Return [x, y] of the center of cell containing provided text 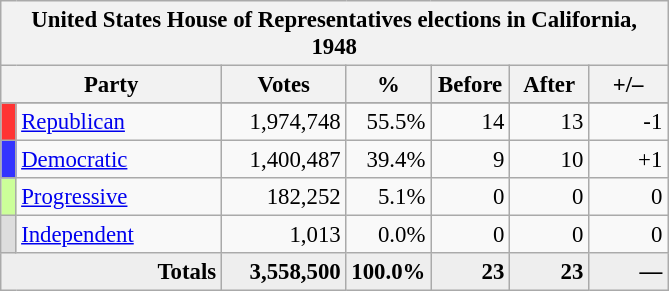
39.4% [388, 160]
5.1% [388, 197]
After [550, 85]
10 [550, 160]
-1 [628, 122]
Before [470, 85]
14 [470, 122]
182,252 [284, 197]
0.0% [388, 235]
% [388, 85]
+1 [628, 160]
United States House of Representatives elections in California, 1948 [334, 34]
9 [470, 160]
Independent [119, 235]
Progressive [119, 197]
13 [550, 122]
+/– [628, 85]
Democratic [119, 160]
55.5% [388, 122]
1,974,748 [284, 122]
Republican [119, 122]
1,400,487 [284, 160]
Party [112, 85]
Votes [284, 85]
1,013 [284, 235]
